Output the [X, Y] coordinate of the center of the cell containing the given text.  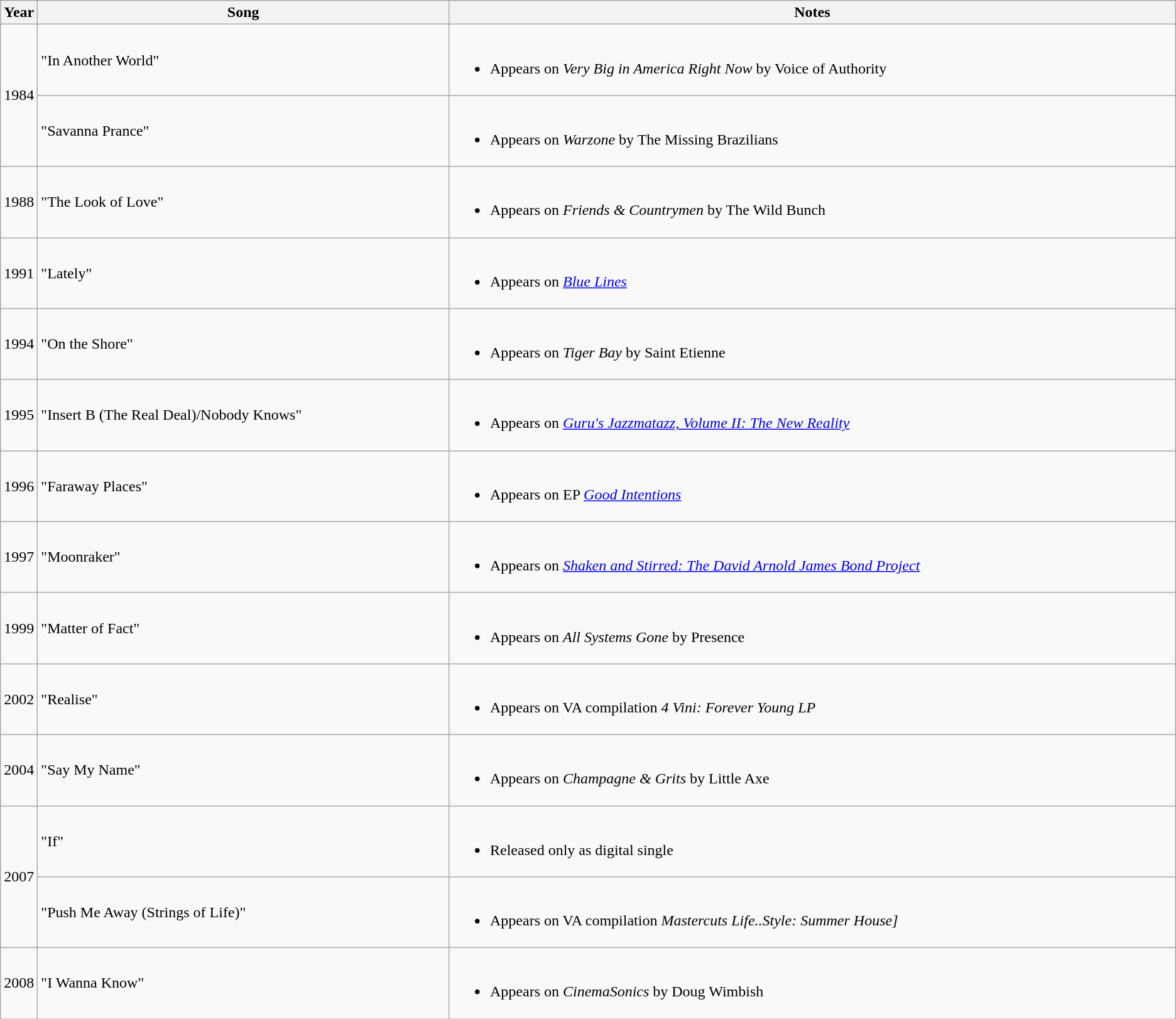
Song [244, 13]
2002 [19, 699]
Appears on CinemaSonics by Doug Wimbish [812, 984]
"Matter of Fact" [244, 628]
Appears on Tiger Bay by Saint Etienne [812, 344]
Year [19, 13]
"In Another World" [244, 60]
Appears on Friends & Countrymen by The Wild Bunch [812, 202]
1991 [19, 273]
Appears on EP Good Intentions [812, 486]
"Savanna Prance" [244, 131]
"Push Me Away (Strings of Life)" [244, 912]
Appears on Champagne & Grits by Little Axe [812, 770]
1999 [19, 628]
"Moonraker" [244, 557]
"The Look of Love" [244, 202]
2008 [19, 984]
Released only as digital single [812, 841]
Appears on Warzone by The Missing Brazilians [812, 131]
"Realise" [244, 699]
Appears on Blue Lines [812, 273]
1996 [19, 486]
Appears on All Systems Gone by Presence [812, 628]
"Insert B (The Real Deal)/Nobody Knows" [244, 415]
"Lately" [244, 273]
Appears on VA compilation 4 Vini: Forever Young LP [812, 699]
2004 [19, 770]
"On the Shore" [244, 344]
Appears on Very Big in America Right Now by Voice of Authority [812, 60]
Notes [812, 13]
Appears on Guru's Jazzmatazz, Volume II: The New Reality [812, 415]
"I Wanna Know" [244, 984]
1994 [19, 344]
Appears on Shaken and Stirred: The David Arnold James Bond Project [812, 557]
"If" [244, 841]
1984 [19, 95]
1997 [19, 557]
1988 [19, 202]
Appears on VA compilation Mastercuts Life..Style: Summer House] [812, 912]
2007 [19, 876]
"Say My Name" [244, 770]
1995 [19, 415]
"Faraway Places" [244, 486]
